Output the [x, y] coordinate of the center of the cell containing the given text.  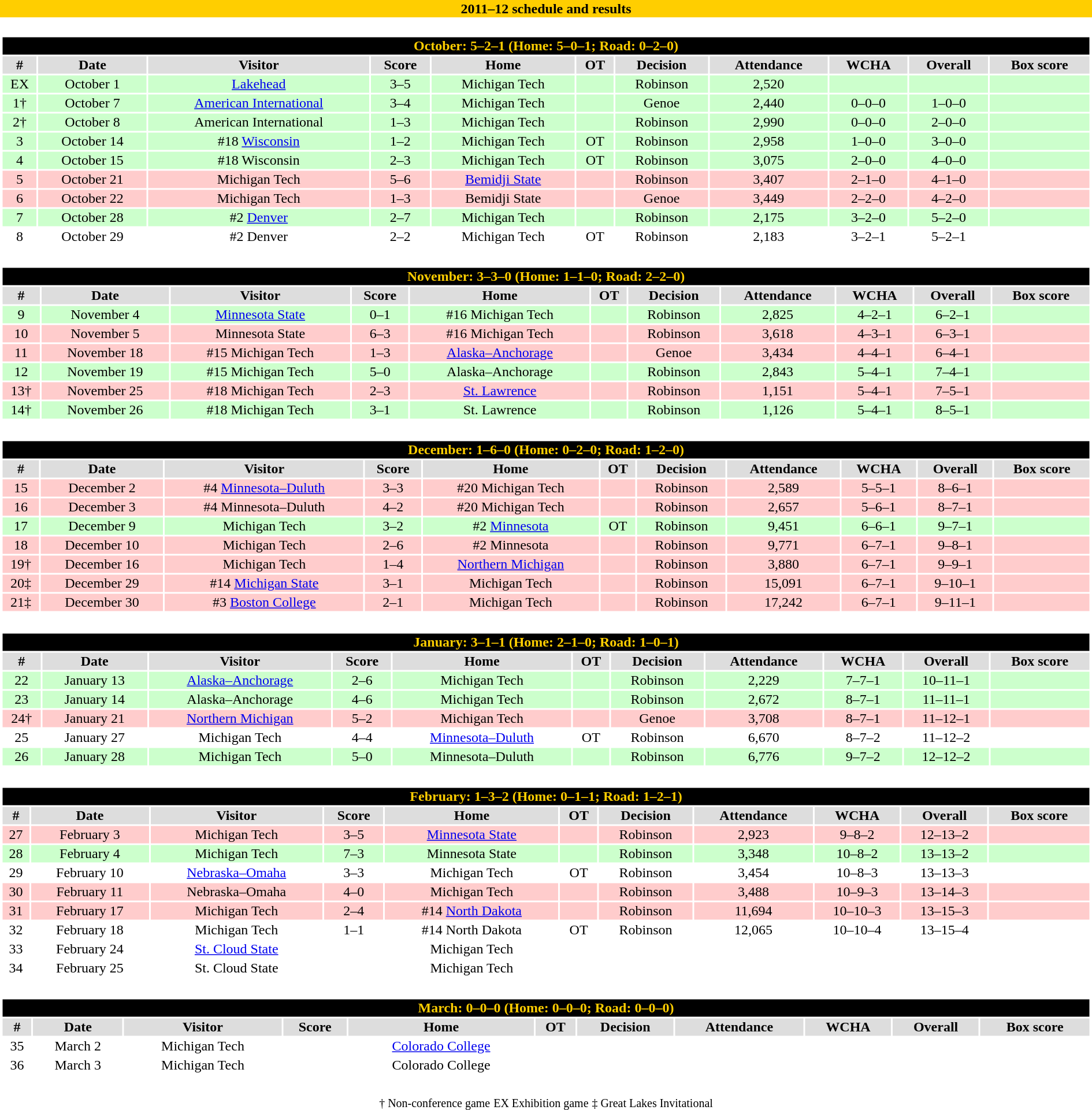
12 [21, 372]
December 9 [102, 526]
6–3–1 [953, 333]
7 [20, 218]
9,451 [783, 526]
1,151 [778, 391]
3–2 [393, 526]
2† [20, 122]
5–5–1 [879, 488]
October 15 [92, 160]
6,670 [764, 738]
4 [20, 160]
13† [21, 391]
7–5–1 [953, 391]
24† [21, 718]
5–2–0 [949, 218]
4–2–1 [875, 315]
#3 Boston College [265, 603]
21‡ [21, 603]
February: 1–3–2 (Home: 0–1–1; Road: 1–2–1) [545, 797]
15 [21, 488]
3–4 [400, 103]
February 25 [90, 968]
4–6 [362, 700]
7–7–1 [863, 680]
9–8–1 [956, 545]
December 2 [102, 488]
22 [21, 680]
2–1–0 [868, 180]
3,488 [753, 892]
February 18 [90, 930]
5–2–1 [949, 236]
10–8–2 [857, 853]
32 [16, 930]
October 7 [92, 103]
#14 Michigan State [265, 583]
3,407 [769, 180]
3 [20, 142]
30 [16, 892]
9–7–1 [956, 526]
2011–12 schedule and results [546, 9]
3,434 [778, 353]
October 8 [92, 122]
33 [16, 949]
October 14 [92, 142]
12,065 [753, 930]
2,958 [769, 142]
9 [21, 315]
1–4 [393, 565]
2,843 [778, 372]
34 [16, 968]
19† [21, 565]
12–12–2 [946, 756]
6–4–1 [953, 353]
March: 0–0–0 (Home: 0–0–0; Road: 0–0–0) [545, 1008]
36 [17, 1065]
8 [20, 236]
March 2 [77, 1046]
December 16 [102, 565]
27 [16, 835]
March 3 [77, 1065]
6,776 [764, 756]
2,520 [769, 84]
2,657 [783, 507]
3–0–0 [949, 142]
9–10–1 [956, 583]
13–13–2 [945, 853]
December 30 [102, 603]
October 28 [92, 218]
17,242 [783, 603]
February 24 [90, 949]
2,990 [769, 122]
9–11–1 [956, 603]
2–1 [393, 603]
2,672 [764, 700]
2–7 [400, 218]
5–2 [362, 718]
8–6–1 [956, 488]
11–12–2 [946, 738]
25 [21, 738]
4–4 [362, 738]
11–12–1 [946, 718]
February 4 [90, 853]
November 5 [105, 333]
November 4 [105, 315]
2,589 [783, 488]
October 22 [92, 198]
October 21 [92, 180]
18 [21, 545]
10–9–3 [857, 892]
5–6 [400, 180]
January 13 [95, 680]
10 [21, 333]
October: 5–2–1 (Home: 5–0–1; Road: 0–2–0) [545, 46]
9,771 [783, 545]
2,825 [778, 315]
17 [21, 526]
10–8–3 [857, 873]
1† [20, 103]
13–13–3 [945, 873]
February 11 [90, 892]
6–2–1 [953, 315]
1,126 [778, 410]
35 [17, 1046]
January 28 [95, 756]
November 19 [105, 372]
December: 1–6–0 (Home: 0–2–0; Road: 1–2–0) [545, 450]
January: 3–1–1 (Home: 2–1–0; Road: 1–0–1) [545, 642]
February 17 [90, 911]
11 [21, 353]
20‡ [21, 583]
November 18 [105, 353]
2,175 [769, 218]
February 3 [90, 835]
November 26 [105, 410]
2–4 [354, 911]
8–5–1 [953, 410]
31 [16, 911]
4–3–1 [875, 333]
January 21 [95, 718]
13–15–4 [945, 930]
11–11–1 [946, 700]
October 29 [92, 236]
5–6–1 [879, 507]
3,880 [783, 565]
9–8–2 [857, 835]
December 29 [102, 583]
1–2 [400, 142]
13–15–3 [945, 911]
13–14–3 [945, 892]
3,708 [764, 718]
Lakehead [259, 84]
November: 3–3–0 (Home: 1–1–0; Road: 2–2–0) [545, 277]
7–3 [354, 853]
28 [16, 853]
3–2–0 [868, 218]
10–11–1 [946, 680]
2,229 [764, 680]
3–2–1 [868, 236]
6–3 [380, 333]
4–2 [393, 507]
26 [21, 756]
10–10–3 [857, 911]
1–1 [354, 930]
December 10 [102, 545]
15,091 [783, 583]
4–0–0 [949, 160]
9–9–1 [956, 565]
3,075 [769, 160]
23 [21, 700]
11,694 [753, 911]
12–13–2 [945, 835]
4–1–0 [949, 180]
January 14 [95, 700]
9–7–2 [863, 756]
0–1 [380, 315]
2–2 [400, 236]
2,183 [769, 236]
5 [20, 180]
4–2–0 [949, 198]
EX [20, 84]
4–4–1 [875, 353]
December 3 [102, 507]
4–0 [354, 892]
2–2–0 [868, 198]
29 [16, 873]
10–10–4 [857, 930]
January 27 [95, 738]
2,440 [769, 103]
8–7–2 [863, 738]
3,348 [753, 853]
October 1 [92, 84]
February 10 [90, 873]
14† [21, 410]
7–4–1 [953, 372]
3,618 [778, 333]
3,454 [753, 873]
6–6–1 [879, 526]
November 25 [105, 391]
2,923 [753, 835]
16 [21, 507]
6 [20, 198]
3,449 [769, 198]
